For the text-containing cell, return its midpoint in (x, y) coordinate format. 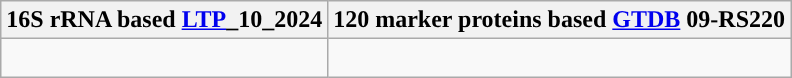
16S rRNA based LTP_10_2024 (164, 20)
120 marker proteins based GTDB 09-RS220 (560, 20)
